Find where the given text appears and provide that cell's center as [X, Y] coordinate. 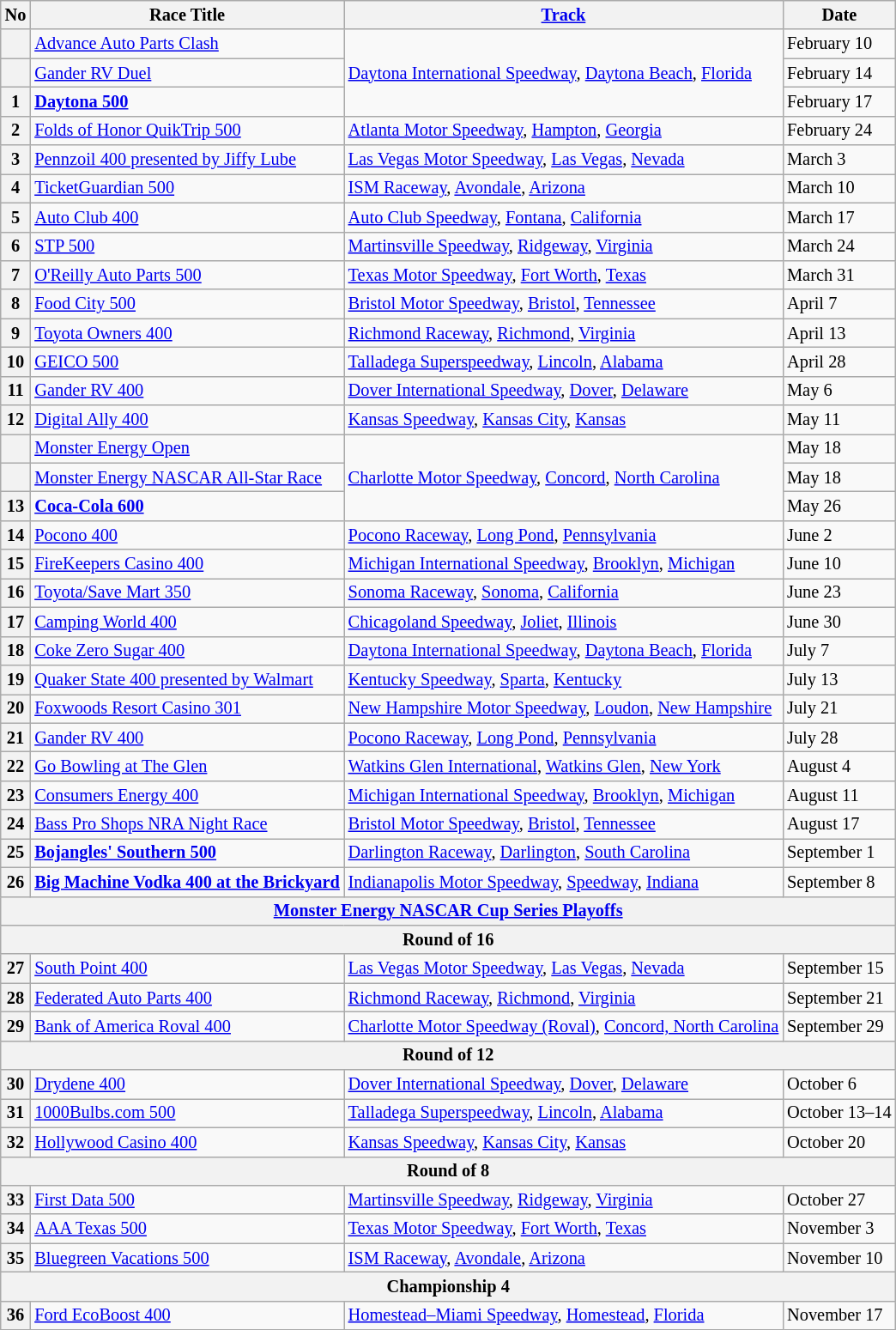
Consumers Energy 400 [187, 795]
March 17 [839, 217]
15 [15, 564]
February 17 [839, 101]
Quaker State 400 presented by Walmart [187, 679]
FireKeepers Casino 400 [187, 564]
21 [15, 738]
Auto Club 400 [187, 217]
October 27 [839, 1199]
Round of 16 [448, 939]
June 10 [839, 564]
March 10 [839, 188]
AAA Texas 500 [187, 1229]
O'Reilly Auto Parts 500 [187, 275]
September 29 [839, 1026]
8 [15, 304]
April 28 [839, 361]
9 [15, 333]
Race Title [187, 15]
13 [15, 506]
September 15 [839, 969]
17 [15, 622]
July 28 [839, 738]
Chicagoland Speedway, Joliet, Illinois [563, 622]
3 [15, 160]
Camping World 400 [187, 622]
18 [15, 651]
May 11 [839, 420]
TicketGuardian 500 [187, 188]
Homestead–Miami Speedway, Homestead, Florida [563, 1315]
Pennzoil 400 presented by Jiffy Lube [187, 160]
2 [15, 131]
September 21 [839, 998]
33 [15, 1199]
New Hampshire Motor Speedway, Loudon, New Hampshire [563, 708]
Darlington Raceway, Darlington, South Carolina [563, 853]
30 [15, 1084]
Date [839, 15]
25 [15, 853]
March 31 [839, 275]
February 24 [839, 131]
October 20 [839, 1142]
20 [15, 708]
August 17 [839, 824]
Indianapolis Motor Speedway, Speedway, Indiana [563, 882]
Digital Ally 400 [187, 420]
Folds of Honor QuikTrip 500 [187, 131]
27 [15, 969]
Sonoma Raceway, Sonoma, California [563, 592]
Coca-Cola 600 [187, 506]
6 [15, 246]
June 2 [839, 535]
July 7 [839, 651]
Go Bowling at The Glen [187, 766]
Toyota/Save Mart 350 [187, 592]
11 [15, 391]
Ford EcoBoost 400 [187, 1315]
Drydene 400 [187, 1084]
1000Bulbs.com 500 [187, 1113]
Gander RV Duel [187, 73]
Atlanta Motor Speedway, Hampton, Georgia [563, 131]
Watkins Glen International, Watkins Glen, New York [563, 766]
September 8 [839, 882]
November 17 [839, 1315]
Federated Auto Parts 400 [187, 998]
32 [15, 1142]
South Point 400 [187, 969]
Monster Energy NASCAR All-Star Race [187, 477]
Monster Energy Open [187, 448]
Round of 8 [448, 1171]
35 [15, 1258]
February 10 [839, 44]
36 [15, 1315]
7 [15, 275]
31 [15, 1113]
Championship 4 [448, 1286]
STP 500 [187, 246]
Toyota Owners 400 [187, 333]
Monster Energy NASCAR Cup Series Playoffs [448, 911]
Charlotte Motor Speedway (Roval), Concord, North Carolina [563, 1026]
April 7 [839, 304]
May 6 [839, 391]
Advance Auto Parts Clash [187, 44]
Food City 500 [187, 304]
10 [15, 361]
14 [15, 535]
Bass Pro Shops NRA Night Race [187, 824]
24 [15, 824]
19 [15, 679]
Kentucky Speedway, Sparta, Kentucky [563, 679]
September 1 [839, 853]
23 [15, 795]
1 [15, 101]
Charlotte Motor Speedway, Concord, North Carolina [563, 477]
16 [15, 592]
Hollywood Casino 400 [187, 1142]
March 24 [839, 246]
October 13–14 [839, 1113]
November 10 [839, 1258]
No [15, 15]
August 4 [839, 766]
Track [563, 15]
Foxwoods Resort Casino 301 [187, 708]
June 30 [839, 622]
Coke Zero Sugar 400 [187, 651]
Bojangles' Southern 500 [187, 853]
Bank of America Roval 400 [187, 1026]
August 11 [839, 795]
Auto Club Speedway, Fontana, California [563, 217]
October 6 [839, 1084]
Daytona 500 [187, 101]
12 [15, 420]
22 [15, 766]
Big Machine Vodka 400 at the Brickyard [187, 882]
July 21 [839, 708]
28 [15, 998]
Round of 12 [448, 1055]
29 [15, 1026]
March 3 [839, 160]
May 26 [839, 506]
Bluegreen Vacations 500 [187, 1258]
June 23 [839, 592]
34 [15, 1229]
July 13 [839, 679]
Pocono 400 [187, 535]
November 3 [839, 1229]
5 [15, 217]
4 [15, 188]
26 [15, 882]
GEICO 500 [187, 361]
First Data 500 [187, 1199]
February 14 [839, 73]
April 13 [839, 333]
